Return the [x, y] coordinate for the center point of the cell that contains the specified text.  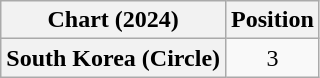
3 [273, 58]
Chart (2024) [114, 20]
Position [273, 20]
South Korea (Circle) [114, 58]
